Output the (x, y) coordinate of the center of the cell containing the given text.  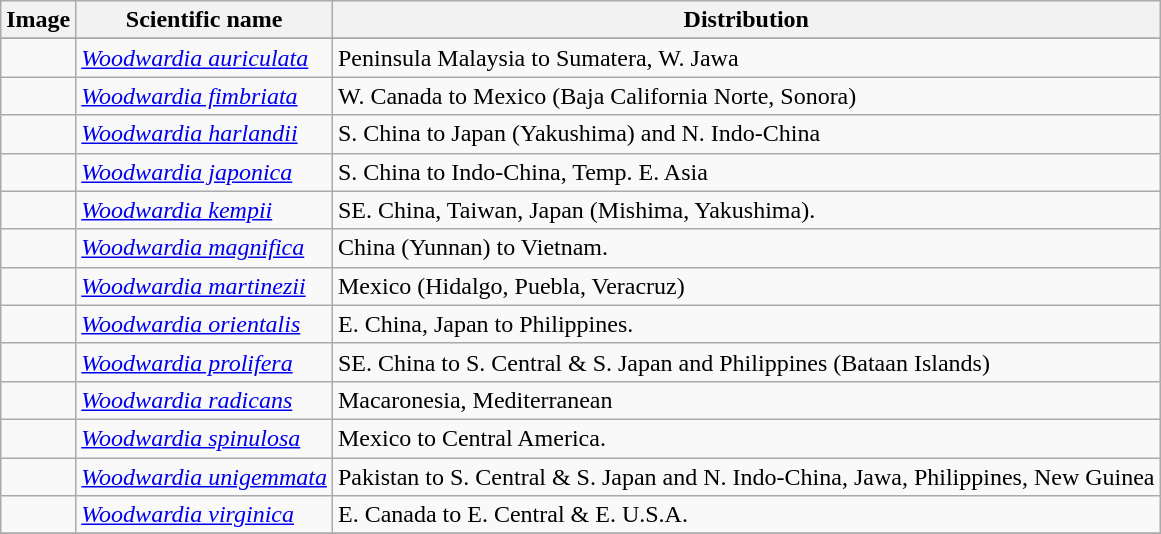
Woodwardia fimbriata (204, 96)
Woodwardia prolifera (204, 362)
Distribution (746, 20)
SE. China to S. Central & S. Japan and Philippines (Bataan Islands) (746, 362)
Woodwardia japonica (204, 172)
Woodwardia kempii (204, 210)
Woodwardia harlandii (204, 134)
Peninsula Malaysia to Sumatera, W. Jawa (746, 58)
Pakistan to S. Central & S. Japan and N. Indo-China, Jawa, Philippines, New Guinea (746, 477)
Macaronesia, Mediterranean (746, 400)
Image (38, 20)
Woodwardia spinulosa (204, 438)
W. Canada to Mexico (Baja California Norte, Sonora) (746, 96)
Woodwardia martinezii (204, 286)
Mexico to Central America. (746, 438)
Woodwardia magnifica (204, 248)
China (Yunnan) to Vietnam. (746, 248)
S. China to Japan (Yakushima) and N. Indo-China (746, 134)
Woodwardia orientalis (204, 324)
S. China to Indo-China, Temp. E. Asia (746, 172)
SE. China, Taiwan, Japan (Mishima, Yakushima). (746, 210)
Woodwardia unigemmata (204, 477)
Woodwardia auriculata (204, 58)
Mexico (Hidalgo, Puebla, Veracruz) (746, 286)
E. Canada to E. Central & E. U.S.A. (746, 515)
E. China, Japan to Philippines. (746, 324)
Scientific name (204, 20)
Woodwardia virginica (204, 515)
Woodwardia radicans (204, 400)
